Return the [x, y] coordinate for the center point of the cell that contains the specified text.  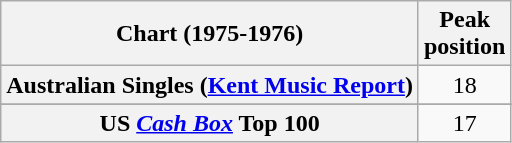
US Cash Box Top 100 [210, 123]
17 [464, 123]
Chart (1975-1976) [210, 34]
18 [464, 85]
Australian Singles (Kent Music Report) [210, 85]
Peakposition [464, 34]
